Output the (X, Y) coordinate of the center of the cell containing the given text.  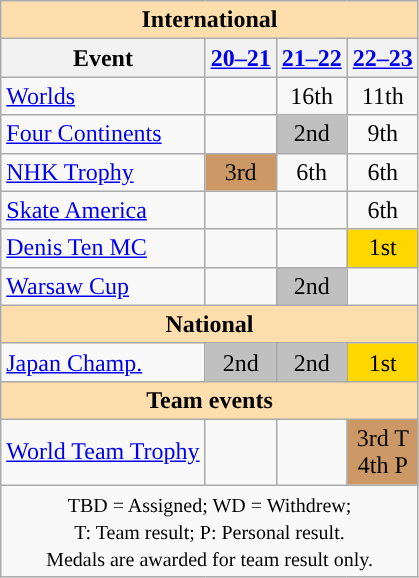
TBD = Assigned; WD = Withdrew; T: Team result; P: Personal result. Medals are awarded for team result only. (210, 530)
NHK Trophy (103, 172)
National (210, 324)
3rd (240, 172)
World Team Trophy (103, 452)
9th (382, 134)
16th (312, 96)
Worlds (103, 96)
11th (382, 96)
Warsaw Cup (103, 286)
Event (103, 58)
22–23 (382, 58)
20–21 (240, 58)
Japan Champ. (103, 362)
21–22 (312, 58)
Denis Ten MC (103, 248)
International (210, 20)
Four Continents (103, 134)
Skate America (103, 210)
Team events (210, 400)
3rd T4th P (382, 452)
